Locate the cell with the specified text and output its [X, Y] center coordinate. 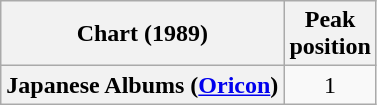
1 [330, 85]
Japanese Albums (Oricon) [142, 85]
Chart (1989) [142, 34]
Peak position [330, 34]
